Provide the (x, y) coordinate of the cell's center where the given text is located.  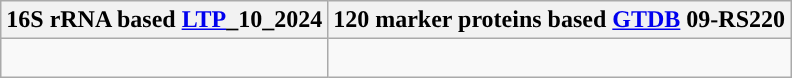
120 marker proteins based GTDB 09-RS220 (560, 20)
16S rRNA based LTP_10_2024 (164, 20)
